Search for the cell housing the specified text and yield its [x, y] center coordinate. 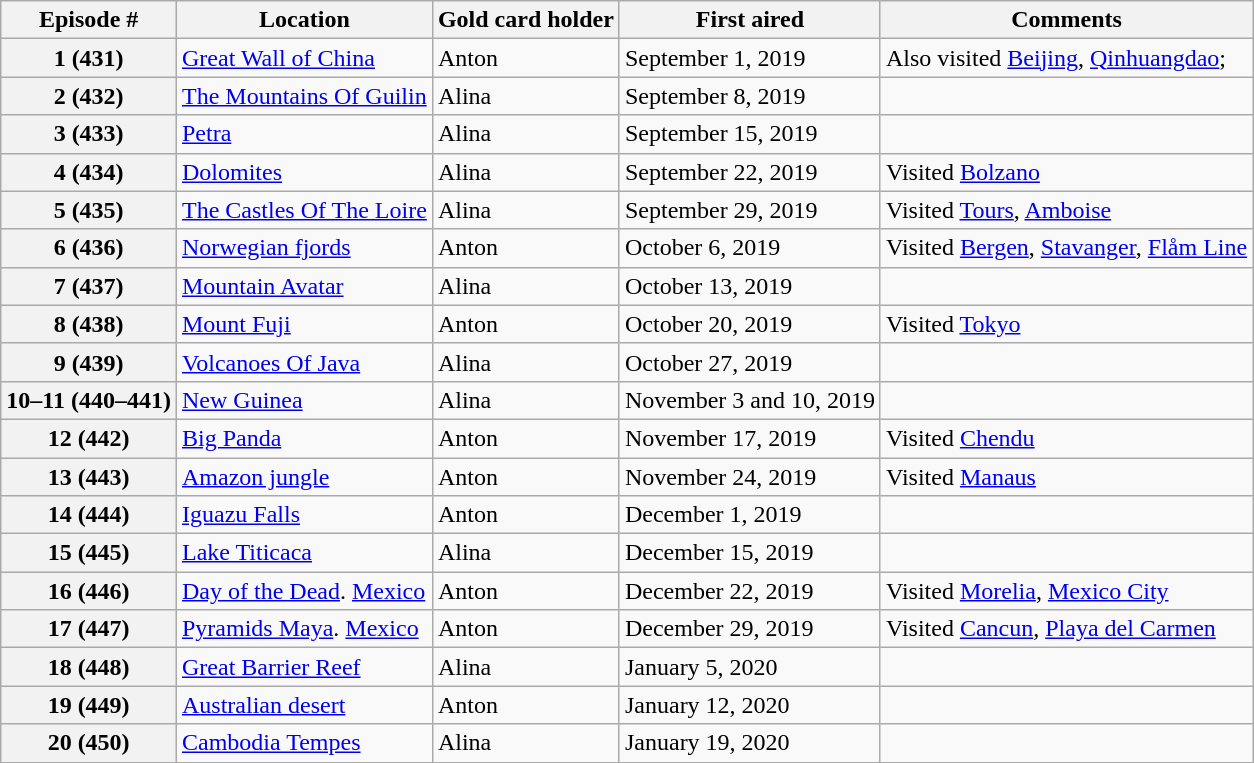
January 5, 2020 [750, 667]
Great Wall of China [304, 58]
November 24, 2019 [750, 477]
Episode # [89, 20]
17 (447) [89, 629]
Cambodia Tempes [304, 743]
January 12, 2020 [750, 705]
The Mountains Of Guilin [304, 96]
Visited Tours, Amboise [1066, 210]
Volcanoes Of Java [304, 362]
Great Barrier Reef [304, 667]
Iguazu Falls [304, 515]
Dolomites [304, 172]
December 1, 2019 [750, 515]
12 (442) [89, 438]
5 (435) [89, 210]
20 (450) [89, 743]
Big Panda [304, 438]
2 (432) [89, 96]
Lake Titicaca [304, 553]
15 (445) [89, 553]
January 19, 2020 [750, 743]
Pyramids Maya. Mexico [304, 629]
7 (437) [89, 286]
First aired [750, 20]
Petra [304, 134]
September 15, 2019 [750, 134]
September 1, 2019 [750, 58]
Comments [1066, 20]
16 (446) [89, 591]
9 (439) [89, 362]
Visited Morelia, Mexico City [1066, 591]
1 (431) [89, 58]
October 13, 2019 [750, 286]
Visited Cancun, Playa del Carmen [1066, 629]
Visited Manaus [1066, 477]
December 15, 2019 [750, 553]
The Castles Of The Loire [304, 210]
Visited Tokyo [1066, 324]
December 29, 2019 [750, 629]
New Guinea [304, 400]
September 29, 2019 [750, 210]
Visited Chendu [1066, 438]
Mountain Avatar [304, 286]
Amazon jungle [304, 477]
December 22, 2019 [750, 591]
6 (436) [89, 248]
14 (444) [89, 515]
October 27, 2019 [750, 362]
Mount Fuji [304, 324]
Visited Bolzano [1066, 172]
September 22, 2019 [750, 172]
Visited Bergen, Stavanger, Flåm Line [1066, 248]
September 8, 2019 [750, 96]
Gold card holder [526, 20]
Day of the Dead. Mexico [304, 591]
October 6, 2019 [750, 248]
Australian desert [304, 705]
8 (438) [89, 324]
10–11 (440–441) [89, 400]
Location [304, 20]
October 20, 2019 [750, 324]
Norwegian fjords [304, 248]
13 (443) [89, 477]
18 (448) [89, 667]
4 (434) [89, 172]
Also visited Beijing, Qinhuangdao; [1066, 58]
3 (433) [89, 134]
November 3 and 10, 2019 [750, 400]
19 (449) [89, 705]
November 17, 2019 [750, 438]
